From the cell containing the given text, extract its center point as [x, y] coordinate. 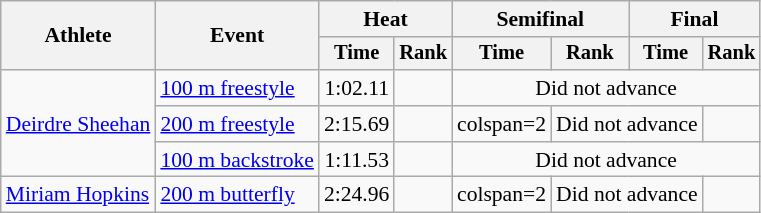
1:02.11 [356, 88]
200 m butterfly [237, 195]
Heat [386, 19]
Final [695, 19]
2:15.69 [356, 124]
Semifinal [540, 19]
Deirdre Sheehan [78, 124]
Event [237, 36]
1:11.53 [356, 160]
Miriam Hopkins [78, 195]
100 m backstroke [237, 160]
100 m freestyle [237, 88]
2:24.96 [356, 195]
Athlete [78, 36]
200 m freestyle [237, 124]
